Return the [X, Y] coordinate for the center point of the cell that contains the specified text.  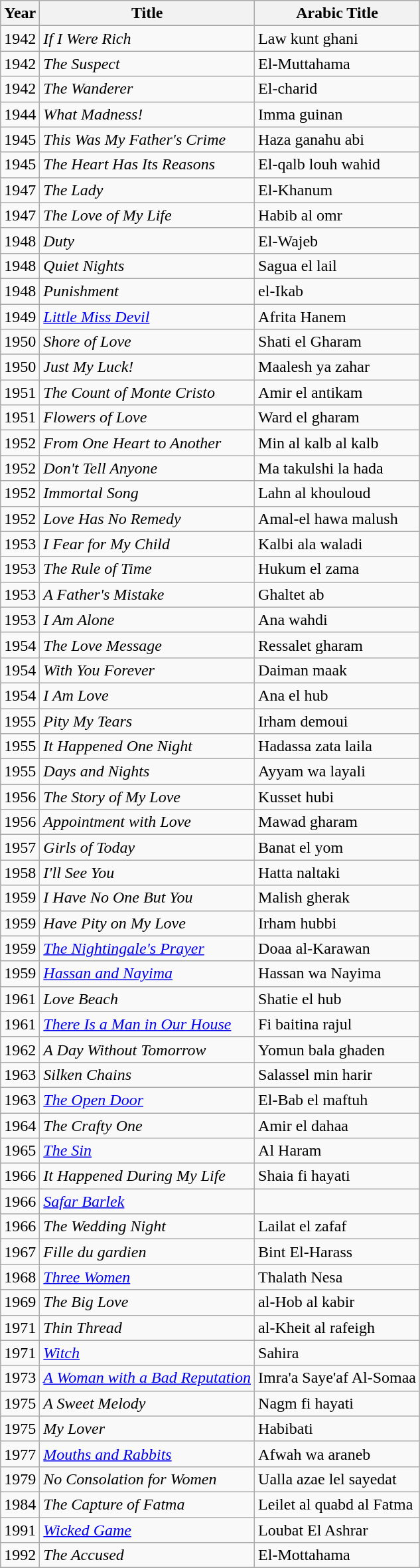
The Open Door [147, 1100]
Ghaltet ab [337, 594]
Fille du gardien [147, 1252]
Salassel min harir [337, 1075]
Just My Luck! [147, 367]
El-Wajeb [337, 240]
Al Haram [337, 1151]
Quiet Nights [147, 266]
Yomun bala ghaden [337, 1049]
Maalesh ya zahar [337, 367]
El-Bab el maftuh [337, 1100]
Amir el dahaa [337, 1126]
I Fear for My Child [147, 544]
Love Has No Remedy [147, 519]
1984 [20, 1504]
The Love Message [147, 645]
Bint El-Harass [337, 1252]
A Day Without Tomorrow [147, 1049]
Afrita Hanem [337, 317]
Arabic Title [337, 13]
1991 [20, 1529]
Leilet al quabd al Fatma [337, 1504]
I'll See You [147, 873]
Mouths and Rabbits [147, 1454]
el-Ikab [337, 291]
al-Kheit al rafeigh [337, 1328]
Irham demoui [337, 721]
Hassan wa Nayima [337, 974]
El-charid [337, 89]
Mawad gharam [337, 822]
I Have No One But You [147, 898]
El-Khanum [337, 190]
The Rule of Time [147, 569]
Loubat El Ashrar [337, 1529]
Sahira [337, 1353]
Lailat el zafaf [337, 1227]
Witch [147, 1353]
What Madness! [147, 114]
The Suspect [147, 64]
El-Mottahama [337, 1555]
El-qalb louh wahid [337, 165]
1944 [20, 114]
Thalath Nesa [337, 1277]
Girls of Today [147, 847]
The Wanderer [147, 89]
Amal-el hawa malush [337, 519]
Year [20, 13]
With You Forever [147, 670]
A Sweet Melody [147, 1403]
Little Miss Devil [147, 317]
El-Muttahama [337, 64]
Hadassa zata laila [337, 746]
1958 [20, 873]
I Am Alone [147, 620]
This Was My Father's Crime [147, 139]
Afwah wa araneb [337, 1454]
Duty [147, 240]
1973 [20, 1378]
Sagua el lail [337, 266]
1979 [20, 1479]
Don't Tell Anyone [147, 468]
Silken Chains [147, 1075]
1968 [20, 1277]
A Woman with a Bad Reputation [147, 1378]
Safar Barlek [147, 1201]
Appointment with Love [147, 822]
1965 [20, 1151]
Shati el Gharam [337, 342]
The Lady [147, 190]
Shore of Love [147, 342]
Love Beach [147, 999]
Imma guinan [337, 114]
It Happened During My Life [147, 1176]
From One Heart to Another [147, 443]
A Father's Mistake [147, 594]
1962 [20, 1049]
Ana wahdi [337, 620]
Ma takulshi la hada [337, 468]
Have Pity on My Love [147, 923]
The Count of Monte Cristo [147, 392]
Haza ganahu abi [337, 139]
Thin Thread [147, 1328]
Min al kalb al kalb [337, 443]
Lahn al khouloud [337, 493]
Immortal Song [147, 493]
Ana el hub [337, 695]
Three Women [147, 1277]
al-Hob al kabir [337, 1302]
Hassan and Nayima [147, 974]
The Big Love [147, 1302]
1977 [20, 1454]
Kusset hubi [337, 797]
1967 [20, 1252]
Pity My Tears [147, 721]
The Accused [147, 1555]
1992 [20, 1555]
There Is a Man in Our House [147, 1024]
Title [147, 13]
Habibati [337, 1429]
1957 [20, 847]
Imra'a Saye'af Al-Somaa [337, 1378]
Wicked Game [147, 1529]
My Lover [147, 1429]
The Story of My Love [147, 797]
The Love of My Life [147, 215]
No Consolation for Women [147, 1479]
Flowers of Love [147, 418]
The Heart Has Its Reasons [147, 165]
Fi baitina rajul [337, 1024]
1949 [20, 317]
Doaa al-Karawan [337, 948]
Daiman maak [337, 670]
The Nightingale's Prayer [147, 948]
Kalbi ala waladi [337, 544]
Banat el yom [337, 847]
Ressalet gharam [337, 645]
Hatta naltaki [337, 873]
Amir el antikam [337, 392]
Days and Nights [147, 772]
Ayyam wa layali [337, 772]
Law kunt ghani [337, 39]
It Happened One Night [147, 746]
Nagm fi hayati [337, 1403]
1964 [20, 1126]
If I Were Rich [147, 39]
Punishment [147, 291]
Habib al omr [337, 215]
Ualla azae lel sayedat [337, 1479]
Ward el gharam [337, 418]
The Sin [147, 1151]
I Am Love [147, 695]
1969 [20, 1302]
The Crafty One [147, 1126]
Shaia fi hayati [337, 1176]
The Capture of Fatma [147, 1504]
Hukum el zama [337, 569]
The Wedding Night [147, 1227]
Malish gherak [337, 898]
Shatie el hub [337, 999]
Irham hubbi [337, 923]
